Identify which cell holds the provided text, then report its [X, Y] central coordinate. 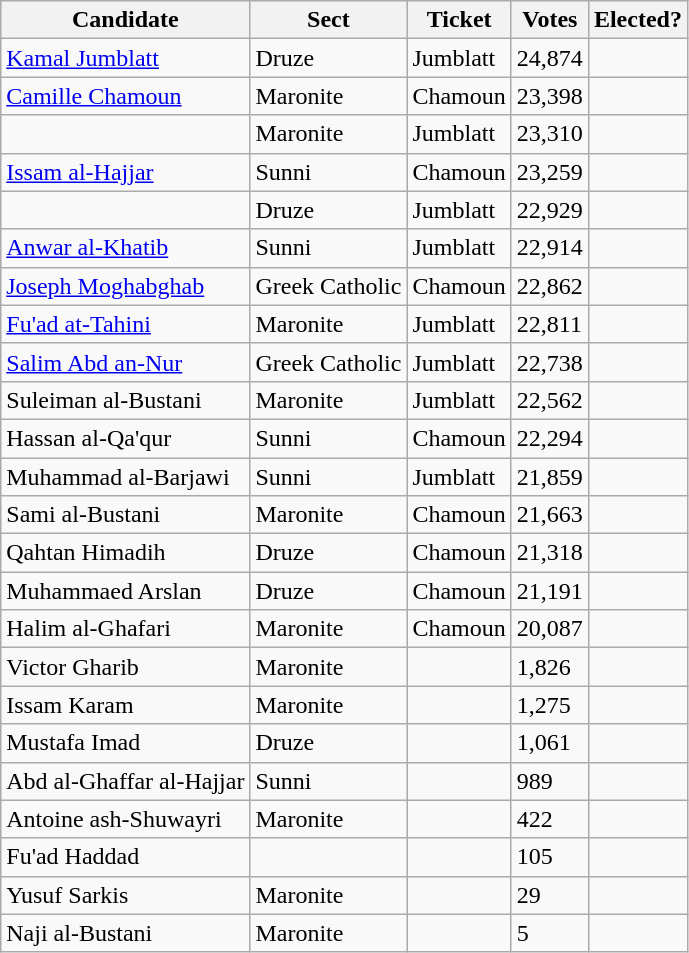
Hassan al-Qa'qur [126, 438]
Issam al-Hajjar [126, 172]
Naji al-Bustani [126, 933]
989 [550, 781]
5 [550, 933]
22,862 [550, 286]
Abd al-Ghaffar al-Hajjar [126, 781]
Salim Abd an-Nur [126, 362]
Ticket [459, 20]
105 [550, 857]
Muhammad al-Barjawi [126, 477]
Suleiman al-Bustani [126, 400]
Fu'ad at-Tahini [126, 324]
Camille Chamoun [126, 96]
Elected? [638, 20]
Issam Karam [126, 705]
21,191 [550, 591]
20,087 [550, 629]
1,061 [550, 743]
Sami al-Bustani [126, 515]
23,310 [550, 134]
22,914 [550, 248]
Joseph Moghabghab [126, 286]
Fu'ad Haddad [126, 857]
29 [550, 895]
Votes [550, 20]
Victor Gharib [126, 667]
22,738 [550, 362]
1,826 [550, 667]
22,811 [550, 324]
24,874 [550, 58]
21,663 [550, 515]
Anwar al-Khatib [126, 248]
Halim al-Ghafari [126, 629]
23,398 [550, 96]
21,318 [550, 553]
22,562 [550, 400]
Mustafa Imad [126, 743]
23,259 [550, 172]
Antoine ash-Shuwayri [126, 819]
422 [550, 819]
Kamal Jumblatt [126, 58]
Muhammaed Arslan [126, 591]
Qahtan Himadih [126, 553]
22,929 [550, 210]
Candidate [126, 20]
21,859 [550, 477]
Sect [328, 20]
1,275 [550, 705]
Yusuf Sarkis [126, 895]
22,294 [550, 438]
